Scan for the cell matching the given text and deliver its (X, Y) coordinate at center. 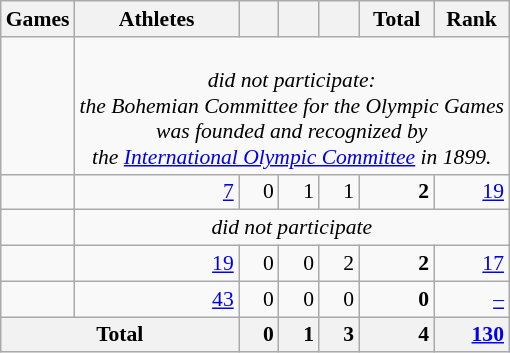
43 (156, 299)
did not participate:the Bohemian Committee for the Olympic Gameswas founded and recognized bythe International Olympic Committee in 1899. (292, 106)
Games (38, 19)
130 (472, 335)
7 (156, 192)
Rank (472, 19)
4 (396, 335)
Athletes (156, 19)
17 (472, 264)
did not participate (292, 228)
3 (339, 335)
– (472, 299)
